Identify which cell holds the provided text, then report its [X, Y] central coordinate. 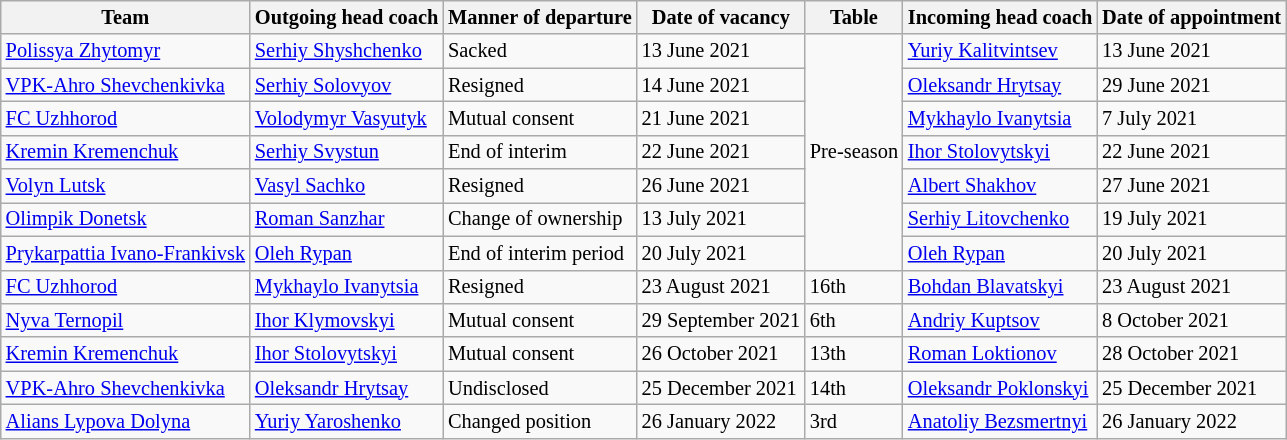
Prykarpattia Ivano-Frankivsk [126, 253]
19 July 2021 [1192, 219]
Vasyl Sachko [346, 186]
16th [854, 287]
14 June 2021 [721, 85]
14th [854, 388]
Volodymyr Vasyutyk [346, 118]
Volyn Lutsk [126, 186]
Serhiy Shyshchenko [346, 51]
29 September 2021 [721, 320]
Incoming head coach [1000, 17]
26 June 2021 [721, 186]
13 July 2021 [721, 219]
Ihor Klymovskyi [346, 320]
21 June 2021 [721, 118]
3rd [854, 421]
7 July 2021 [1192, 118]
8 October 2021 [1192, 320]
Oleksandr Poklonskyi [1000, 388]
Date of appointment [1192, 17]
28 October 2021 [1192, 354]
Yuriy Yaroshenko [346, 421]
Roman Loktionov [1000, 354]
Roman Sanzhar [346, 219]
Changed position [540, 421]
27 June 2021 [1192, 186]
Serhiy Litovchenko [1000, 219]
Olimpik Donetsk [126, 219]
Manner of departure [540, 17]
Change of ownership [540, 219]
26 October 2021 [721, 354]
Serhiy Solovyov [346, 85]
Bohdan Blavatskyi [1000, 287]
6th [854, 320]
Undisclosed [540, 388]
Date of vacancy [721, 17]
Table [854, 17]
29 June 2021 [1192, 85]
End of interim period [540, 253]
Yuriy Kalitvintsev [1000, 51]
Polissya Zhytomyr [126, 51]
Alians Lypova Dolyna [126, 421]
Team [126, 17]
Pre-season [854, 152]
13th [854, 354]
End of interim [540, 152]
Nyva Ternopil [126, 320]
Anatoliy Bezsmertnyi [1000, 421]
Albert Shakhov [1000, 186]
Outgoing head coach [346, 17]
Andriy Kuptsov [1000, 320]
Sacked [540, 51]
Serhiy Svystun [346, 152]
